Extract the (x, y) coordinate from the center of the cell holding the provided text.  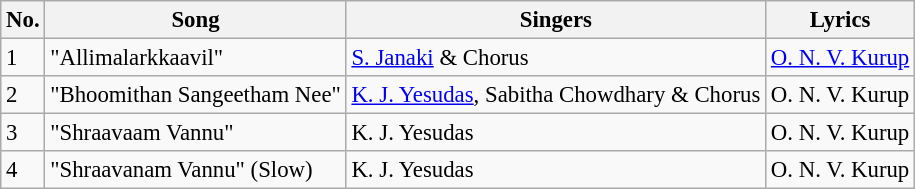
Lyrics (840, 20)
4 (23, 170)
"Bhoomithan Sangeetham Nee" (196, 95)
Song (196, 20)
No. (23, 20)
1 (23, 58)
Singers (556, 20)
K. J. Yesudas, Sabitha Chowdhary & Chorus (556, 95)
"Shraavaam Vannu" (196, 133)
S. Janaki & Chorus (556, 58)
3 (23, 133)
2 (23, 95)
"Allimalarkkaavil" (196, 58)
"Shraavanam Vannu" (Slow) (196, 170)
